Return [X, Y] of the center of cell containing provided text 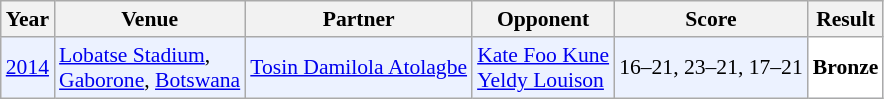
Kate Foo Kune Yeldy Louison [543, 68]
Tosin Damilola Atolagbe [358, 68]
Partner [358, 19]
Score [711, 19]
Venue [150, 19]
Opponent [543, 19]
Lobatse Stadium,Gaborone, Botswana [150, 68]
2014 [28, 68]
Result [846, 19]
Year [28, 19]
Bronze [846, 68]
16–21, 23–21, 17–21 [711, 68]
